Output the (x, y) coordinate of the center of the cell containing the given text.  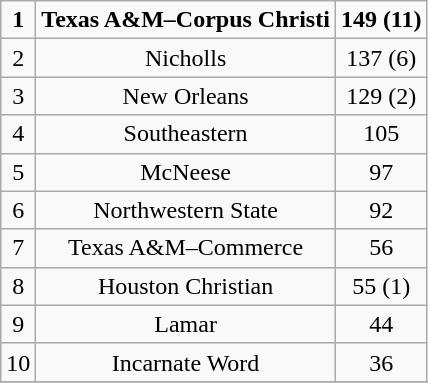
10 (18, 362)
2 (18, 58)
9 (18, 324)
Texas A&M–Commerce (186, 248)
3 (18, 96)
Northwestern State (186, 210)
Houston Christian (186, 286)
105 (381, 134)
4 (18, 134)
Texas A&M–Corpus Christi (186, 20)
Southeastern (186, 134)
5 (18, 172)
6 (18, 210)
129 (2) (381, 96)
8 (18, 286)
97 (381, 172)
44 (381, 324)
Nicholls (186, 58)
137 (6) (381, 58)
56 (381, 248)
1 (18, 20)
7 (18, 248)
92 (381, 210)
Incarnate Word (186, 362)
149 (11) (381, 20)
New Orleans (186, 96)
55 (1) (381, 286)
McNeese (186, 172)
Lamar (186, 324)
36 (381, 362)
